Search for the cell housing the specified text and yield its (X, Y) center coordinate. 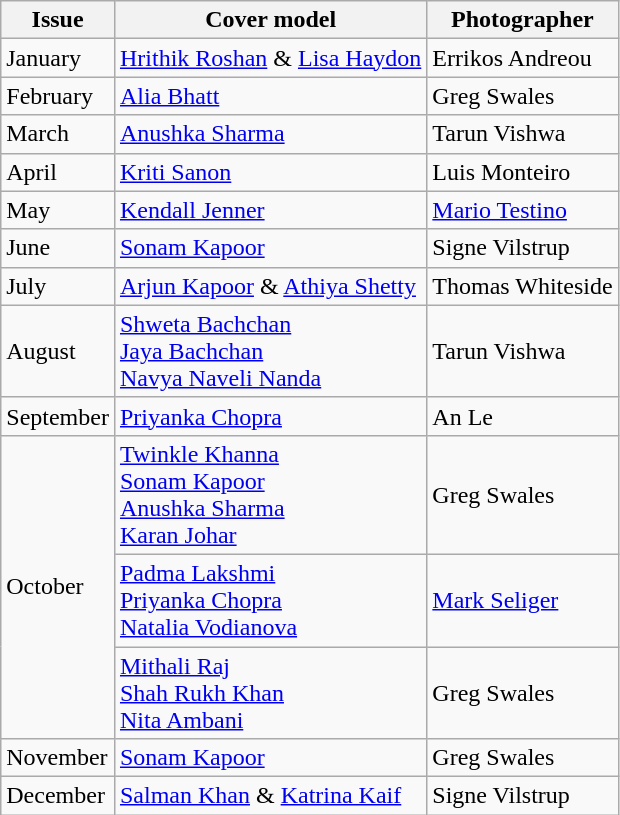
August (58, 351)
Photographer (522, 20)
November (58, 758)
Padma LakshmiPriyanka ChopraNatalia Vodianova (270, 600)
Mario Testino (522, 210)
Kendall Jenner (270, 210)
Kriti Sanon (270, 172)
Cover model (270, 20)
Thomas Whiteside (522, 286)
An Le (522, 416)
April (58, 172)
September (58, 416)
December (58, 796)
October (58, 586)
Shweta BachchanJaya BachchanNavya Naveli Nanda (270, 351)
June (58, 248)
Salman Khan & Katrina Kaif (270, 796)
Issue (58, 20)
Arjun Kapoor & Athiya Shetty (270, 286)
Luis Monteiro (522, 172)
May (58, 210)
January (58, 58)
Mark Seliger (522, 600)
Anushka Sharma (270, 134)
Hrithik Roshan & Lisa Haydon (270, 58)
Alia Bhatt (270, 96)
February (58, 96)
Twinkle KhannaSonam KapoorAnushka SharmaKaran Johar (270, 494)
Mithali RajShah Rukh KhanNita Ambani (270, 692)
Priyanka Chopra (270, 416)
March (58, 134)
July (58, 286)
Errikos Andreou (522, 58)
